Find where the given text appears and provide that cell's center as [x, y] coordinate. 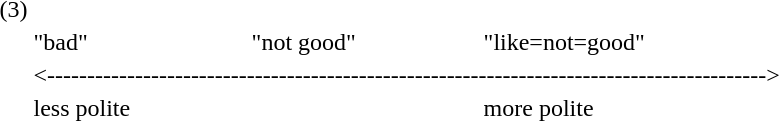
"bad" [122, 42]
"not good" [348, 42]
